Search for the cell housing the specified text and yield its (X, Y) center coordinate. 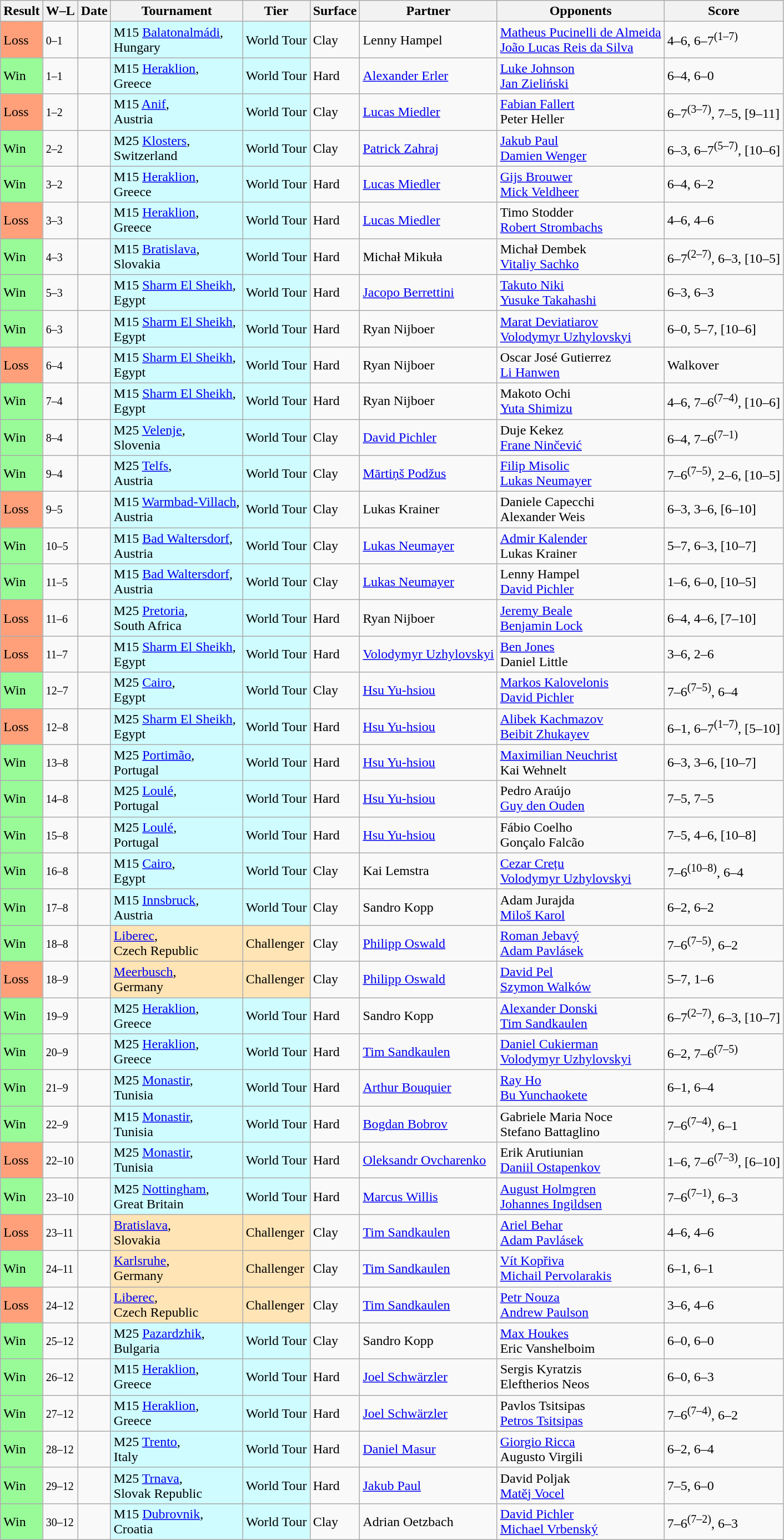
6–4, 7–6(7–1) (723, 437)
6–3, 6–7(5–7), [10–6] (723, 148)
24–12 (60, 1304)
M25 Pretoria, South Africa (177, 618)
Opponents (581, 11)
Markos Kalovelonis David Pichler (581, 690)
Daniel Cukierman Volodymyr Uzhylovskyi (581, 1052)
Jacopo Berrettini (429, 292)
23–10 (60, 1197)
12–8 (60, 727)
M25 Portimão, Portugal (177, 762)
M15 Balatonalmádi, Hungary (177, 40)
6–4, 4–6, [7–10] (723, 618)
6–4, 6–0 (723, 76)
Lenny Hampel (429, 40)
7–6(7–5), 6–4 (723, 690)
22–9 (60, 1124)
Jeremy Beale Benjamin Lock (581, 618)
1–6, 6–0, [10–5] (723, 582)
M25 Trento, Italy (177, 1449)
8–4 (60, 437)
6–3, 3–6, [10–7] (723, 762)
16–8 (60, 871)
22–10 (60, 1160)
0–1 (60, 40)
6–7(2–7), 6–3, [10–5] (723, 257)
M15 Dubrovnik, Croatia (177, 1521)
David Pichler Michael Vrbenský (581, 1521)
Tier (277, 11)
27–12 (60, 1413)
11–6 (60, 618)
M15 Monastir, Tunisia (177, 1124)
Volodymyr Uzhylovskyi (429, 654)
Admir Kalender Lukas Krainer (581, 546)
Patrick Zahraj (429, 148)
4–6, 6–7(1–7) (723, 40)
Karlsruhe, Germany (177, 1269)
Arthur Bouquier (429, 1088)
6–7(3–7), 7–5, [9–11] (723, 112)
Cezar Crețu Volodymyr Uzhylovskyi (581, 871)
Petr Nouza Andrew Paulson (581, 1304)
6–1, 6–4 (723, 1088)
M25 Pazardzhik, Bulgaria (177, 1341)
Alexander Donski Tim Sandkaulen (581, 1016)
Oleksandr Ovcharenko (429, 1160)
David Poljak Matěj Vocel (581, 1486)
M25 Velenje, Slovenia (177, 437)
5–7, 1–6 (723, 979)
Oscar José Gutierrez Li Hanwen (581, 364)
Bratislava, Slovakia (177, 1232)
Michał Dembek Vitaliy Sachko (581, 257)
21–9 (60, 1088)
M25 Sharm El Sheikh, Egypt (177, 727)
1–6, 7–6(7–3), [6–10] (723, 1160)
Daniel Masur (429, 1449)
6–3, 3–6, [6–10] (723, 510)
Result (22, 11)
2–2 (60, 148)
14–8 (60, 799)
12–7 (60, 690)
David Pichler (429, 437)
11–7 (60, 654)
9–4 (60, 473)
10–5 (60, 546)
Marat Deviatiarov Volodymyr Uzhylovskyi (581, 329)
6–7(2–7), 6–3, [10–7] (723, 1016)
M25 Telfs, Austria (177, 473)
5–3 (60, 292)
7–5, 7–5 (723, 799)
18–8 (60, 943)
W–L (60, 11)
Gijs Brouwer Mick Veldheer (581, 184)
M25 Klosters, Switzerland (177, 148)
Duje Kekez Frane Ninčević (581, 437)
4–3 (60, 257)
19–9 (60, 1016)
Filip Misolic Lukas Neumayer (581, 473)
13–8 (60, 762)
6–1, 6–7(1–7), [5–10] (723, 727)
Mārtiņš Podžus (429, 473)
26–12 (60, 1377)
M15 Anif, Austria (177, 112)
6–0, 5–7, [10–6] (723, 329)
7–6(7–1), 6–3 (723, 1197)
Luke Johnson Jan Zieliński (581, 76)
6–4, 6–2 (723, 184)
30–12 (60, 1521)
7–5, 6–0 (723, 1486)
6–2, 6–4 (723, 1449)
M15 Warmbad-Villach, Austria (177, 510)
11–5 (60, 582)
Erik Arutiunian Daniil Ostapenkov (581, 1160)
7–6(7–2), 6–3 (723, 1521)
Kai Lemstra (429, 871)
17–8 (60, 907)
Maximilian Neuchrist Kai Wehnelt (581, 762)
25–12 (60, 1341)
Gabriele Maria Noce Stefano Battaglino (581, 1124)
Makoto Ochi Yuta Shimizu (581, 401)
1–1 (60, 76)
Matheus Pucinelli de Almeida João Lucas Reis da Silva (581, 40)
Pedro Araújo Guy den Ouden (581, 799)
18–9 (60, 979)
Ben Jones Daniel Little (581, 654)
Jakub Paul Damien Wenger (581, 148)
Tournament (177, 11)
Walkover (723, 364)
Michał Mikuła (429, 257)
7–4 (60, 401)
August Holmgren Johannes Ingildsen (581, 1197)
24–11 (60, 1269)
Meerbusch, Germany (177, 979)
7–6(7–4), 6–2 (723, 1413)
7–6(10–8), 6–4 (723, 871)
Alexander Erler (429, 76)
Marcus Willis (429, 1197)
Lenny Hampel David Pichler (581, 582)
3–2 (60, 184)
15–8 (60, 834)
Lukas Krainer (429, 510)
9–5 (60, 510)
Adrian Oetzbach (429, 1521)
M15 Bratislava, Slovakia (177, 257)
7–6(7–5), 2–6, [10–5] (723, 473)
6–2, 7–6(7–5) (723, 1052)
4–6, 7–6(7–4), [10–6] (723, 401)
Fábio Coelho Gonçalo Falcão (581, 834)
Alibek Kachmazov Beibit Zhukayev (581, 727)
3–3 (60, 220)
29–12 (60, 1486)
David Pel Szymon Walków (581, 979)
Partner (429, 11)
Adam Jurajda Miloš Karol (581, 907)
Takuto Niki Yusuke Takahashi (581, 292)
23–11 (60, 1232)
M25 Cairo, Egypt (177, 690)
1–2 (60, 112)
Fabian Fallert Peter Heller (581, 112)
Score (723, 11)
20–9 (60, 1052)
6–2, 6–2 (723, 907)
Daniele Capecchi Alexander Weis (581, 510)
Bogdan Bobrov (429, 1124)
5–7, 6–3, [10–7] (723, 546)
6–1, 6–1 (723, 1269)
Sergis Kyratzis Eleftherios Neos (581, 1377)
M15 Innsbruck, Austria (177, 907)
M25 Trnava, Slovak Republic (177, 1486)
Max Houkes Eric Vanshelboim (581, 1341)
Pavlos Tsitsipas Petros Tsitsipas (581, 1413)
Timo Stodder Robert Strombachs (581, 220)
M25 Nottingham, Great Britain (177, 1197)
6–0, 6–3 (723, 1377)
M15 Cairo, Egypt (177, 871)
Giorgio Ricca Augusto Virgili (581, 1449)
28–12 (60, 1449)
3–6, 4–6 (723, 1304)
Ray Ho Bu Yunchaokete (581, 1088)
Surface (335, 11)
7–5, 4–6, [10–8] (723, 834)
6–4 (60, 364)
Roman Jebavý Adam Pavlásek (581, 943)
6–3, 6–3 (723, 292)
7–6(7–5), 6–2 (723, 943)
Date (94, 11)
6–3 (60, 329)
3–6, 2–6 (723, 654)
Jakub Paul (429, 1486)
Vít Kopřiva Michail Pervolarakis (581, 1269)
Ariel Behar Adam Pavlásek (581, 1232)
7–6(7–4), 6–1 (723, 1124)
6–0, 6–0 (723, 1341)
